Extract the [X, Y] coordinate from the center of the cell holding the provided text.  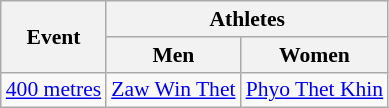
Zaw Win Thet [173, 90]
Phyo Thet Khin [315, 90]
Men [173, 55]
Athletes [247, 19]
400 metres [54, 90]
Event [54, 36]
Women [315, 55]
